Pinpoint the cell where the given text exists, returning its [x, y] midpoint coordinate. 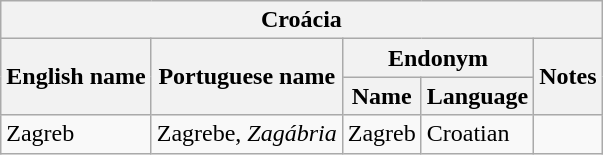
Language [477, 96]
Croatian [477, 134]
Croácia [302, 20]
Endonym [438, 58]
Portuguese name [246, 77]
Zagrebe, Zagábria [246, 134]
English name [76, 77]
Name [382, 96]
Notes [568, 77]
